From the cell containing the given text, extract its center point as [X, Y] coordinate. 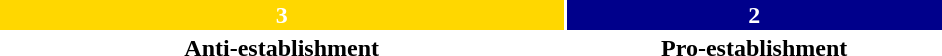
3 [282, 15]
2 [754, 15]
